Return the [x, y] coordinate for the center point of the cell that contains the specified text.  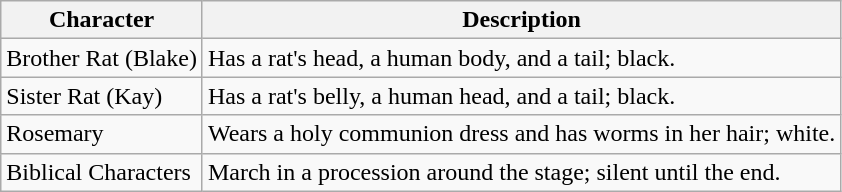
Character [102, 20]
Sister Rat (Kay) [102, 96]
Biblical Characters [102, 172]
March in a procession around the stage; silent until the end. [521, 172]
Has a rat's belly, a human head, and a tail; black. [521, 96]
Brother Rat (Blake) [102, 58]
Description [521, 20]
Has a rat's head, a human body, and a tail; black. [521, 58]
Rosemary [102, 134]
Wears a holy communion dress and has worms in her hair; white. [521, 134]
